Pinpoint the cell where the given text exists, returning its (X, Y) midpoint coordinate. 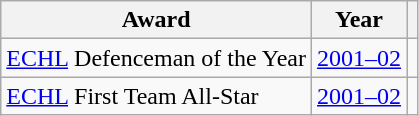
ECHL First Team All-Star (156, 96)
ECHL Defenceman of the Year (156, 58)
Award (156, 20)
Year (360, 20)
